Output the (x, y) coordinate of the center of the cell containing the given text.  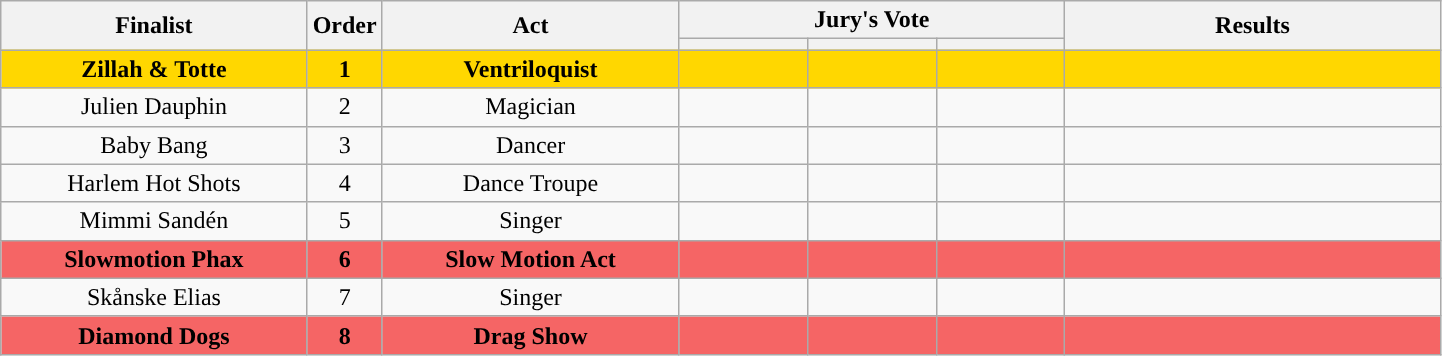
6 (344, 259)
Julien Dauphin (154, 107)
4 (344, 183)
Skånske Elias (154, 297)
Baby Bang (154, 145)
Harlem Hot Shots (154, 183)
Magician (530, 107)
3 (344, 145)
8 (344, 335)
Dance Troupe (530, 183)
Slow Motion Act (530, 259)
Act (530, 26)
Ventriloquist (530, 69)
Zillah & Totte (154, 69)
5 (344, 221)
Diamond Dogs (154, 335)
1 (344, 69)
Jury's Vote (872, 20)
Results (1253, 26)
Finalist (154, 26)
Mimmi Sandén (154, 221)
Order (344, 26)
7 (344, 297)
Dancer (530, 145)
Slowmotion Phax (154, 259)
2 (344, 107)
Drag Show (530, 335)
